For the text-containing cell, return its midpoint in [X, Y] coordinate format. 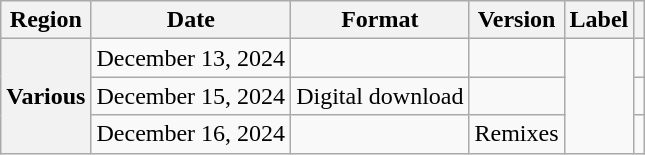
Label [599, 20]
December 16, 2024 [191, 134]
December 13, 2024 [191, 58]
Various [46, 96]
December 15, 2024 [191, 96]
Format [380, 20]
Region [46, 20]
Version [516, 20]
Digital download [380, 96]
Remixes [516, 134]
Date [191, 20]
